Detect which cell encompasses the target text, then output its [X, Y] center coordinate. 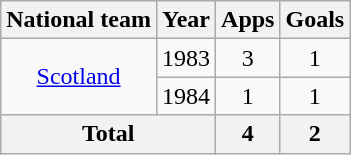
Total [108, 134]
1984 [186, 96]
4 [248, 134]
Year [186, 20]
Scotland [79, 77]
3 [248, 58]
1983 [186, 58]
National team [79, 20]
Apps [248, 20]
Goals [315, 20]
2 [315, 134]
